Return (x, y) of the center of cell containing provided text 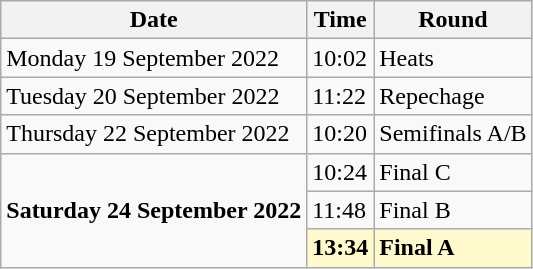
Heats (453, 58)
Final C (453, 172)
Semifinals A/B (453, 134)
Saturday 24 September 2022 (154, 210)
13:34 (340, 248)
Date (154, 20)
Final B (453, 210)
11:22 (340, 96)
Time (340, 20)
Monday 19 September 2022 (154, 58)
Tuesday 20 September 2022 (154, 96)
10:20 (340, 134)
10:02 (340, 58)
Thursday 22 September 2022 (154, 134)
11:48 (340, 210)
Final A (453, 248)
Repechage (453, 96)
10:24 (340, 172)
Round (453, 20)
